For the text-containing cell, return its midpoint in [X, Y] coordinate format. 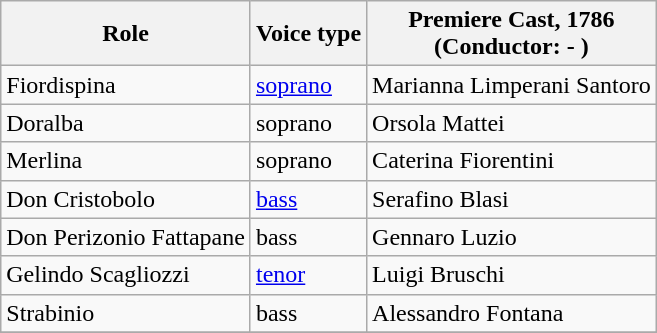
Luigi Bruschi [512, 275]
tenor [308, 275]
Don Cristobolo [126, 199]
Fiordispina [126, 85]
Doralba [126, 123]
Strabinio [126, 313]
Caterina Fiorentini [512, 161]
Serafino Blasi [512, 199]
Premiere Cast, 1786 (Conductor: - ) [512, 34]
Gennaro Luzio [512, 237]
Merlina [126, 161]
Orsola Mattei [512, 123]
Alessandro Fontana [512, 313]
Voice type [308, 34]
Marianna Limperani Santoro [512, 85]
Don Perizonio Fattapane [126, 237]
Role [126, 34]
Gelindo Scagliozzi [126, 275]
